Identify which cell holds the provided text, then report its [X, Y] central coordinate. 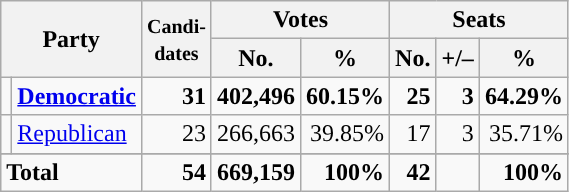
25 [413, 96]
+/– [458, 58]
402,496 [256, 96]
Seats [480, 20]
Republican [77, 134]
42 [413, 172]
Votes [300, 20]
669,159 [256, 172]
Party [72, 39]
17 [413, 134]
64.29% [524, 96]
Total [72, 172]
266,663 [256, 134]
31 [176, 96]
35.71% [524, 134]
54 [176, 172]
Candi-dates [176, 39]
23 [176, 134]
60.15% [344, 96]
39.85% [344, 134]
Democratic [77, 96]
